Output the (X, Y) coordinate of the center of the cell containing the given text.  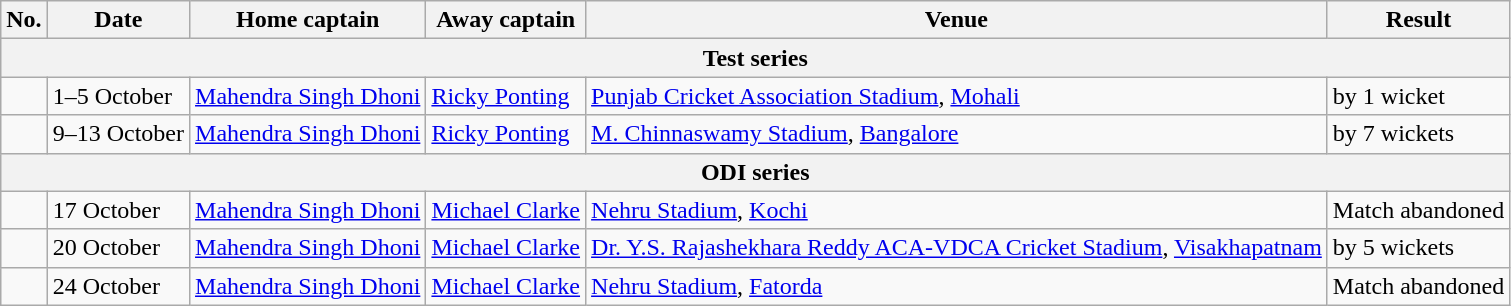
Date (118, 20)
1–5 October (118, 96)
by 1 wicket (1418, 96)
No. (24, 20)
17 October (118, 210)
Home captain (308, 20)
Test series (756, 58)
by 7 wickets (1418, 134)
by 5 wickets (1418, 248)
Venue (957, 20)
ODI series (756, 172)
Away captain (506, 20)
9–13 October (118, 134)
24 October (118, 286)
20 October (118, 248)
Nehru Stadium, Fatorda (957, 286)
Nehru Stadium, Kochi (957, 210)
Result (1418, 20)
Punjab Cricket Association Stadium, Mohali (957, 96)
M. Chinnaswamy Stadium, Bangalore (957, 134)
Dr. Y.S. Rajashekhara Reddy ACA-VDCA Cricket Stadium, Visakhapatnam (957, 248)
